Determine the (X, Y) coordinate at the center of the cell enclosing the given text.  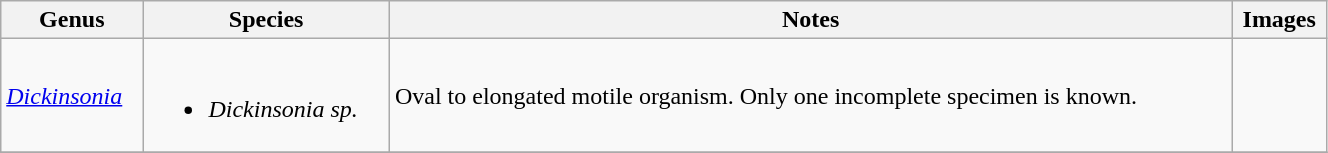
Dickinsonia (72, 96)
Notes (810, 20)
Species (266, 20)
Genus (72, 20)
Oval to elongated motile organism. Only one incomplete specimen is known. (810, 96)
Images (1279, 20)
Dickinsonia sp. (266, 96)
